Scan for the cell matching the given text and deliver its [X, Y] coordinate at center. 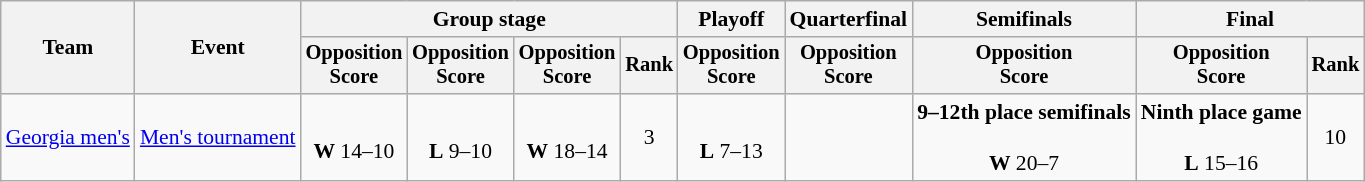
Team [68, 48]
Group stage [490, 19]
Quarterfinal [849, 19]
W 18–14 [568, 138]
Men's tournament [218, 138]
Final [1250, 19]
Playoff [732, 19]
Georgia men's [68, 138]
L 7–13 [732, 138]
9–12th place semifinalsW 20–7 [1024, 138]
Semifinals [1024, 19]
Event [218, 48]
W 14–10 [354, 138]
Ninth place gameL 15–16 [1222, 138]
10 [1336, 138]
L 9–10 [460, 138]
3 [649, 138]
